Output the (x, y) coordinate of the center of the cell containing the given text.  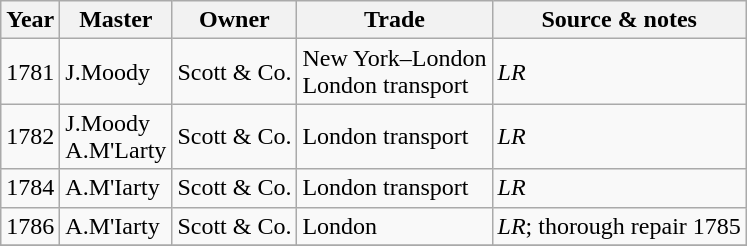
Owner (234, 20)
New York–LondonLondon transport (394, 72)
1782 (30, 136)
1786 (30, 226)
Trade (394, 20)
1781 (30, 72)
1784 (30, 188)
Year (30, 20)
London (394, 226)
LR; thorough repair 1785 (619, 226)
Master (116, 20)
J.MoodyA.M'Larty (116, 136)
Source & notes (619, 20)
J.Moody (116, 72)
